Output the (X, Y) coordinate of the center of the cell containing the given text.  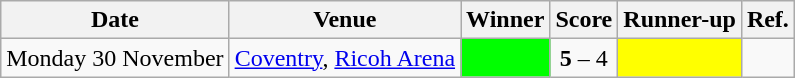
Coventry, Ricoh Arena (344, 58)
Ref. (768, 20)
Date (115, 20)
Runner-up (680, 20)
Venue (344, 20)
Score (584, 20)
Monday 30 November (115, 58)
5 – 4 (584, 58)
Winner (506, 20)
